Detect which cell encompasses the target text, then output its [X, Y] center coordinate. 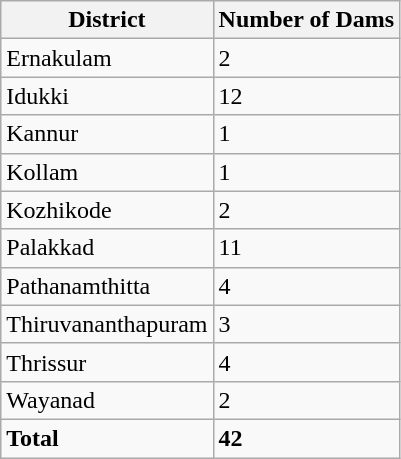
Kollam [107, 172]
3 [306, 324]
Thrissur [107, 362]
Kozhikode [107, 210]
42 [306, 438]
Idukki [107, 96]
Ernakulam [107, 58]
12 [306, 96]
Kannur [107, 134]
11 [306, 248]
Total [107, 438]
Thiruvananthapuram [107, 324]
Wayanad [107, 400]
Pathanamthitta [107, 286]
Palakkad [107, 248]
Number of Dams [306, 20]
District [107, 20]
